Scan for the cell matching the given text and deliver its [x, y] coordinate at center. 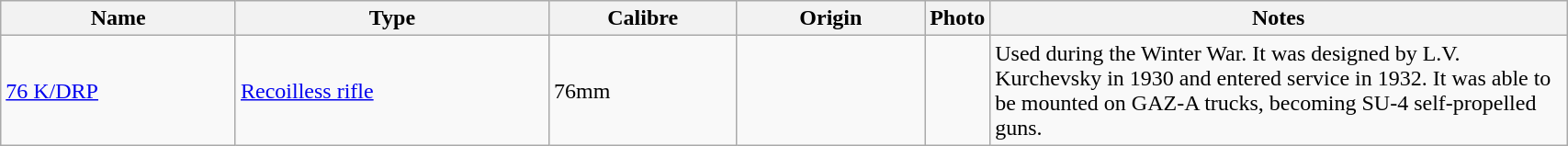
Photo [957, 18]
76 K/DRP [118, 90]
Type [391, 18]
Origin [830, 18]
76mm [643, 90]
Name [118, 18]
Calibre [643, 18]
Recoilless rifle [391, 90]
Notes [1279, 18]
